From the cell containing the given text, extract its center point as [X, Y] coordinate. 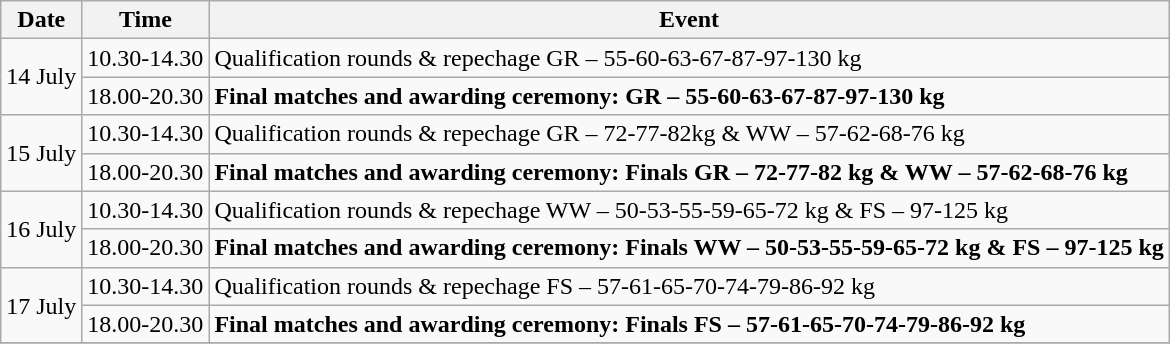
Time [146, 20]
Event [689, 20]
Qualification rounds & repechage FS – 57-61-65-70-74-79-86-92 kg [689, 286]
17 July [42, 305]
Qualification rounds & repechage GR – 72-77-82kg & WW – 57-62-68-76 kg [689, 134]
Date [42, 20]
16 July [42, 229]
Final matches and awarding ceremony: Finals GR – 72-77-82 kg & WW – 57-62-68-76 kg [689, 172]
15 July [42, 153]
Final matches and awarding ceremony: Finals FS – 57-61-65-70-74-79-86-92 kg [689, 324]
14 July [42, 77]
Final matches and awarding ceremony: Finals WW – 50-53-55-59-65-72 kg & FS – 97-125 kg [689, 248]
Final matches and awarding ceremony: GR – 55-60-63-67-87-97-130 kg [689, 96]
Qualification rounds & repechage WW – 50-53-55-59-65-72 kg & FS – 97-125 kg [689, 210]
Qualification rounds & repechage GR – 55-60-63-67-87-97-130 kg [689, 58]
